From the cell containing the given text, extract its center point as (X, Y) coordinate. 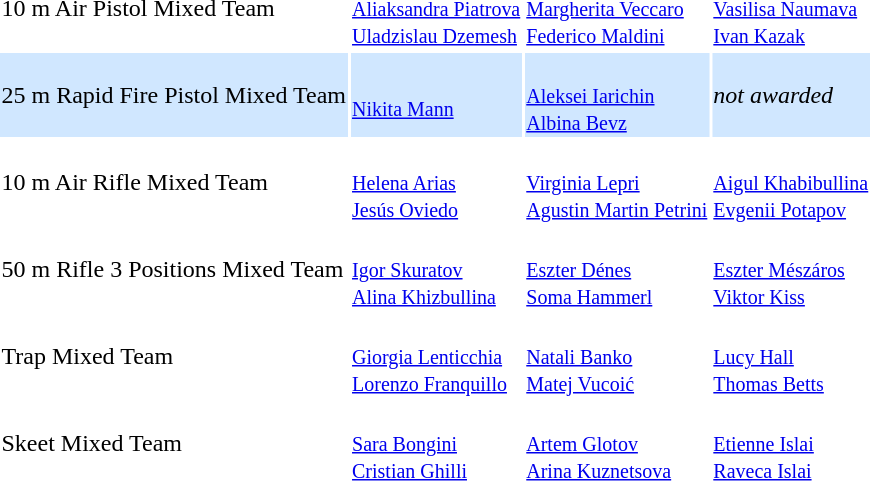
Eszter MészárosViktor Kiss (791, 269)
Eszter DénesSoma Hammerl (617, 269)
Helena AriasJesús Oviedo (436, 182)
Trap Mixed Team (174, 356)
Aleksei IarichinAlbina Bevz (617, 95)
10 m Air Rifle Mixed Team (174, 182)
Igor SkuratovAlina Khizbullina (436, 269)
Aigul KhabibullinaEvgenii Potapov (791, 182)
25 m Rapid Fire Pistol Mixed Team (174, 95)
Virginia LepriAgustin Martin Petrini (617, 182)
Giorgia LenticchiaLorenzo Franquillo (436, 356)
Natali BankoMatej Vucoić (617, 356)
50 m Rifle 3 Positions Mixed Team (174, 269)
not awarded (791, 95)
Lucy HallThomas Betts (791, 356)
Nikita Mann (436, 95)
